Find where the given text appears and provide that cell's center as [x, y] coordinate. 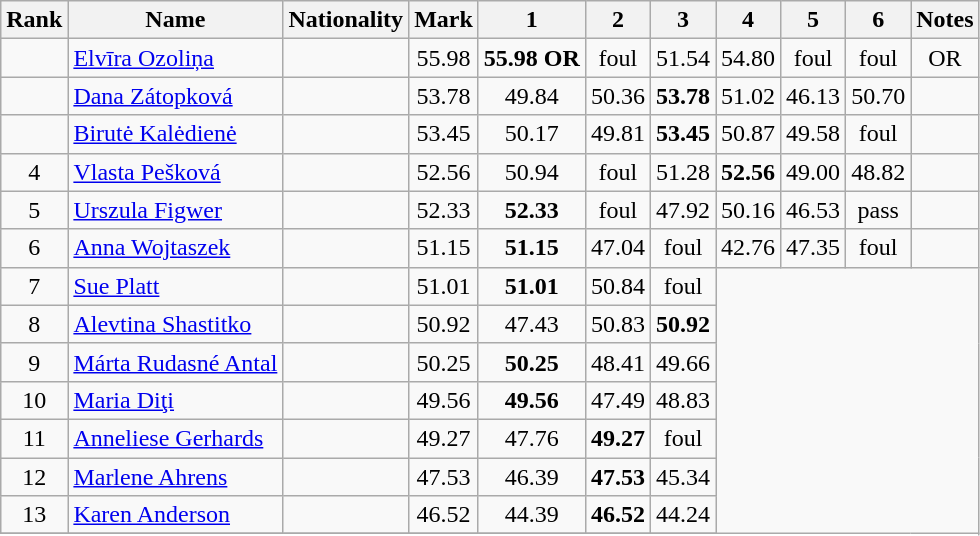
50.83 [618, 324]
48.41 [618, 362]
47.49 [618, 400]
Mark [444, 20]
50.36 [618, 96]
Anneliese Gerhards [176, 438]
49.00 [814, 172]
OR [945, 58]
44.39 [532, 515]
3 [682, 20]
Márta Rudasné Antal [176, 362]
50.16 [748, 210]
42.76 [748, 248]
47.35 [814, 248]
49.66 [682, 362]
50.17 [532, 134]
2 [618, 20]
51.54 [682, 58]
55.98 [444, 58]
10 [34, 400]
8 [34, 324]
Anna Wojtaszek [176, 248]
Name [176, 20]
Dana Zátopková [176, 96]
50.87 [748, 134]
Karen Anderson [176, 515]
Notes [945, 20]
49.58 [814, 134]
Urszula Figwer [176, 210]
51.28 [682, 172]
9 [34, 362]
13 [34, 515]
45.34 [682, 477]
Sue Platt [176, 286]
51.02 [748, 96]
Elvīra Ozoliņa [176, 58]
48.83 [682, 400]
49.81 [618, 134]
46.39 [532, 477]
Marlene Ahrens [176, 477]
48.82 [878, 172]
44.24 [682, 515]
11 [34, 438]
47.92 [682, 210]
Nationality [346, 20]
50.70 [878, 96]
46.53 [814, 210]
7 [34, 286]
49.84 [532, 96]
Birutė Kalėdienė [176, 134]
47.04 [618, 248]
47.43 [532, 324]
Maria Diţi [176, 400]
46.13 [814, 96]
55.98 OR [532, 58]
54.80 [748, 58]
Rank [34, 20]
12 [34, 477]
Vlasta Pešková [176, 172]
1 [532, 20]
Alevtina Shastitko [176, 324]
pass [878, 210]
47.76 [532, 438]
50.94 [532, 172]
50.84 [618, 286]
